Return [x, y] of the center of cell containing provided text 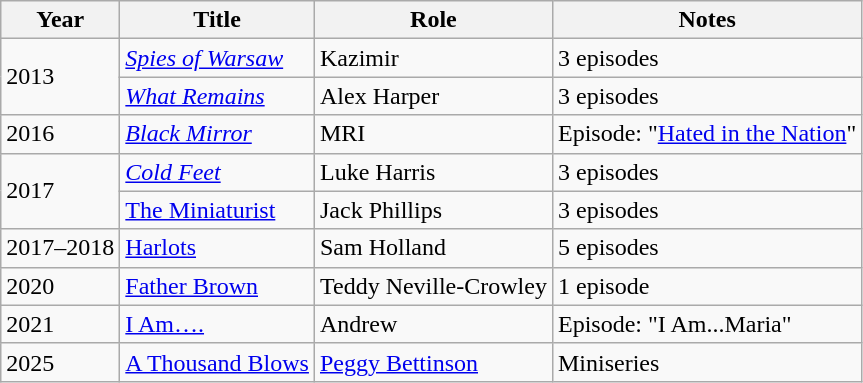
2021 [60, 324]
Harlots [218, 248]
I Am…. [218, 324]
Jack Phillips [433, 210]
Title [218, 20]
Luke Harris [433, 172]
Year [60, 20]
2020 [60, 286]
Andrew [433, 324]
2017 [60, 191]
2016 [60, 134]
MRI [433, 134]
Notes [706, 20]
Sam Holland [433, 248]
Black Mirror [218, 134]
Alex Harper [433, 96]
Father Brown [218, 286]
Peggy Bettinson [433, 362]
What Remains [218, 96]
Kazimir [433, 58]
5 episodes [706, 248]
Cold Feet [218, 172]
Miniseries [706, 362]
Role [433, 20]
A Thousand Blows [218, 362]
The Miniaturist [218, 210]
Spies of Warsaw [218, 58]
1 episode [706, 286]
Episode: "I Am...Maria" [706, 324]
Teddy Neville-Crowley [433, 286]
2013 [60, 77]
2025 [60, 362]
2017–2018 [60, 248]
Episode: "Hated in the Nation" [706, 134]
